Determine the (x, y) coordinate at the center of the cell enclosing the given text.  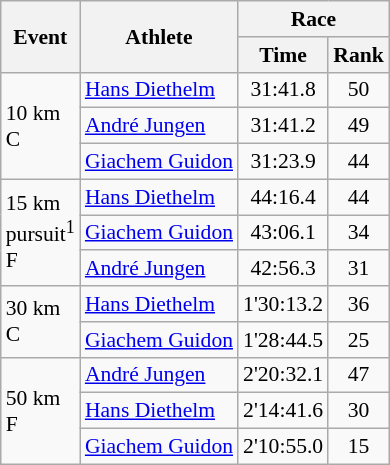
1'30:13.2 (283, 304)
2'10:55.0 (283, 447)
31:41.8 (283, 90)
31:23.9 (283, 162)
15 (358, 447)
50 km F (40, 410)
47 (358, 375)
50 (358, 90)
2'20:32.1 (283, 375)
43:06.1 (283, 233)
36 (358, 304)
Rank (358, 55)
10 km C (40, 126)
30 (358, 411)
49 (358, 126)
42:56.3 (283, 269)
Race (314, 19)
25 (358, 340)
31:41.2 (283, 126)
15 km pursuit1 F (40, 232)
34 (358, 233)
Time (283, 55)
2'14:41.6 (283, 411)
30 km C (40, 322)
1'28:44.5 (283, 340)
44:16.4 (283, 197)
31 (358, 269)
Athlete (159, 36)
Event (40, 36)
